Extract the (x, y) coordinate from the center of the cell holding the provided text.  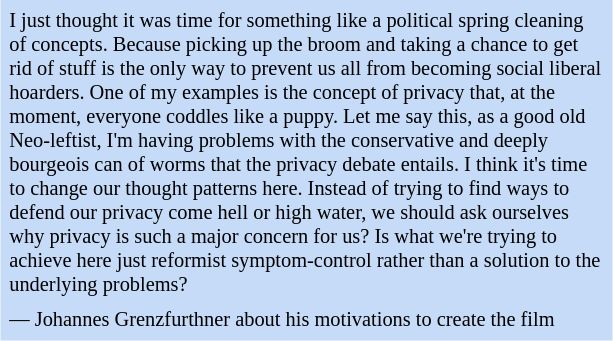
— Johannes Grenzfurthner about his motivations to create the film (306, 320)
